Determine the (x, y) coordinate at the center of the cell enclosing the given text.  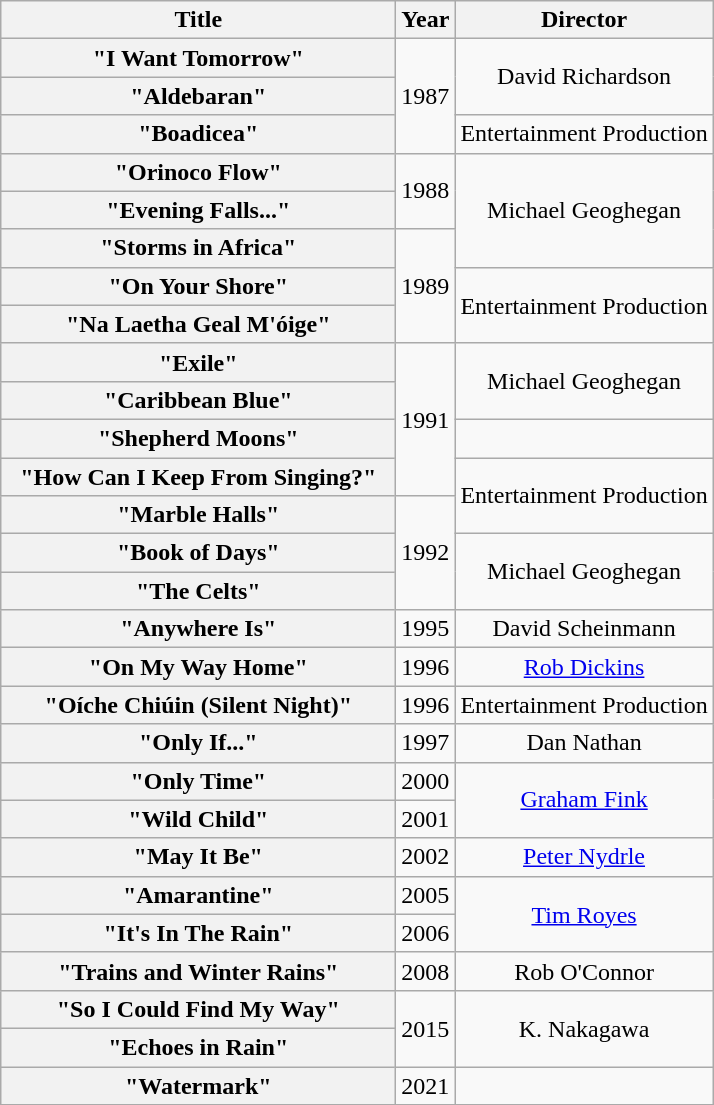
"Echoes in Rain" (198, 1047)
2021 (426, 1085)
2002 (426, 857)
"Caribbean Blue" (198, 400)
Rob O'Connor (584, 971)
"Evening Falls..." (198, 210)
Graham Fink (584, 800)
"Only If..." (198, 743)
"Watermark" (198, 1085)
"On Your Shore" (198, 286)
"Wild Child" (198, 819)
Director (584, 20)
2005 (426, 895)
"Exile" (198, 362)
1995 (426, 629)
"I Want Tomorrow" (198, 58)
"So I Could Find My Way" (198, 1009)
Rob Dickins (584, 667)
"On My Way Home" (198, 667)
"Book of Days" (198, 553)
1987 (426, 96)
"The Celts" (198, 591)
2008 (426, 971)
"Aldebaran" (198, 96)
David Richardson (584, 77)
"Oíche Chiúin (Silent Night)" (198, 705)
"Anywhere Is" (198, 629)
"Orinoco Flow" (198, 172)
David Scheinmann (584, 629)
Year (426, 20)
K. Nakagawa (584, 1028)
1997 (426, 743)
2015 (426, 1028)
"May It Be" (198, 857)
"Na Laetha Geal M'óige" (198, 324)
"Only Time" (198, 781)
2006 (426, 933)
Dan Nathan (584, 743)
"Amarantine" (198, 895)
2000 (426, 781)
"Trains and Winter Rains" (198, 971)
"It's In The Rain" (198, 933)
"Boadicea" (198, 134)
1989 (426, 286)
1992 (426, 553)
Title (198, 20)
1988 (426, 191)
"How Can I Keep From Singing?" (198, 477)
"Marble Halls" (198, 515)
Peter Nydrle (584, 857)
"Storms in Africa" (198, 248)
"Shepherd Moons" (198, 438)
1991 (426, 419)
Tim Royes (584, 914)
2001 (426, 819)
